Search for the cell housing the specified text and yield its [X, Y] center coordinate. 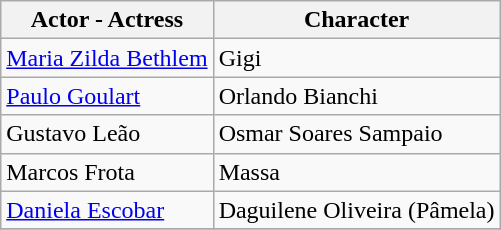
Actor - Actress [107, 20]
Maria Zilda Bethlem [107, 58]
Massa [356, 172]
Osmar Soares Sampaio [356, 134]
Daniela Escobar [107, 210]
Daguilene Oliveira (Pâmela) [356, 210]
Gustavo Leão [107, 134]
Character [356, 20]
Orlando Bianchi [356, 96]
Paulo Goulart [107, 96]
Gigi [356, 58]
Marcos Frota [107, 172]
